Capture the cell that displays the provided text and extract its [X, Y] central coordinate. 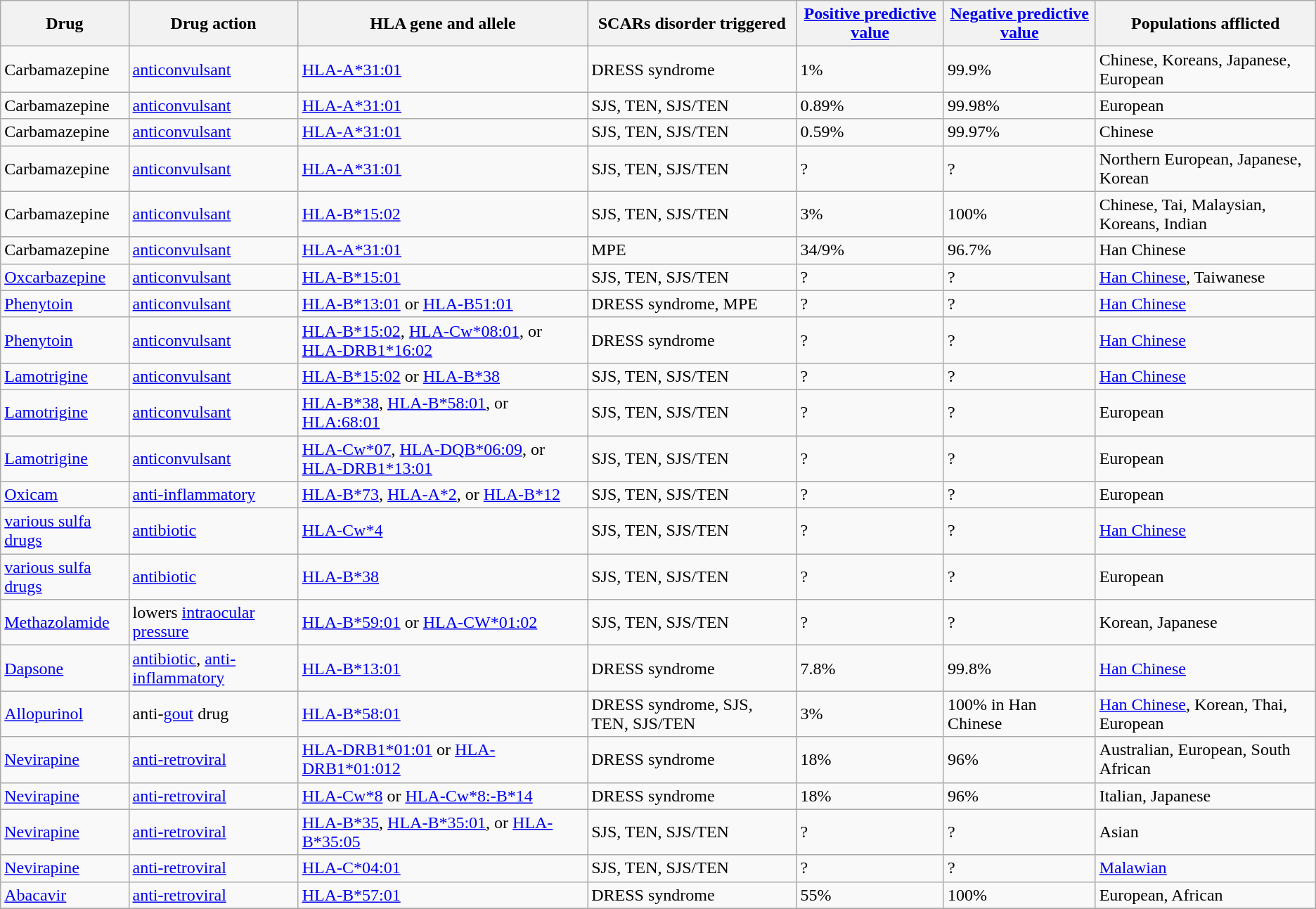
HLA-Cw*4 [443, 531]
HLA-B*15:01 [443, 277]
MPE [692, 250]
European, African [1205, 895]
HLA-Cw*07, HLA-DQB*06:09, or HLA-DRB1*13:01 [443, 458]
0.59% [870, 132]
1% [870, 69]
100% in Han Chinese [1019, 714]
HLA-B*59:01 or HLA-CW*01:02 [443, 623]
HLA-B*35, HLA-B*35:01, or HLA-B*35:05 [443, 832]
HLA gene and allele [443, 24]
Korean, Japanese [1205, 623]
Chinese [1205, 132]
HLA-B*15:02, HLA-Cw*08:01, or HLA-DRB1*16:02 [443, 340]
HLA-B*73, HLA-A*2, or HLA-B*12 [443, 495]
Australian, European, South African [1205, 759]
lowers intraocular pressure [214, 623]
Oxcarbazepine [65, 277]
Han Chinese, Korean, Thai, European [1205, 714]
DRESS syndrome, MPE [692, 304]
HLA-B*58:01 [443, 714]
anti-inflammatory [214, 495]
Drug action [214, 24]
Methazolamide [65, 623]
Oxicam [65, 495]
HLA-DRB1*01:01 or HLA-DRB1*01:012 [443, 759]
Drug [65, 24]
99.97% [1019, 132]
Allopurinol [65, 714]
DRESS syndrome, SJS, TEN, SJS/TEN [692, 714]
Chinese, Koreans, Japanese, European [1205, 69]
99.98% [1019, 105]
HLA-B*13:01 or HLA-B51:01 [443, 304]
HLA-Cw*8 or HLA-Cw*8:-B*14 [443, 796]
HLA-C*04:01 [443, 868]
HLA-B*38 [443, 576]
34/9% [870, 250]
Negative predictive value [1019, 24]
SCARs disorder triggered [692, 24]
96.7% [1019, 250]
Populations afflicted [1205, 24]
HLA-B*15:02 or HLA-B*38 [443, 376]
99.8% [1019, 668]
55% [870, 895]
Asian [1205, 832]
Chinese, Tai, Malaysian, Koreans, Indian [1205, 214]
anti-gout drug [214, 714]
antibiotic, anti-inflammatory [214, 668]
Han Chinese, Taiwanese [1205, 277]
HLA-B*38, HLA-B*58:01, or HLA:68:01 [443, 412]
Dapsone [65, 668]
0.89% [870, 105]
Northern European, Japanese, Korean [1205, 169]
7.8% [870, 668]
HLA-B*57:01 [443, 895]
Abacavir [65, 895]
Positive predictive value [870, 24]
Italian, Japanese [1205, 796]
99.9% [1019, 69]
HLA-B*15:02 [443, 214]
Malawian [1205, 868]
HLA-B*13:01 [443, 668]
